Detect which cell encompasses the target text, then output its (X, Y) center coordinate. 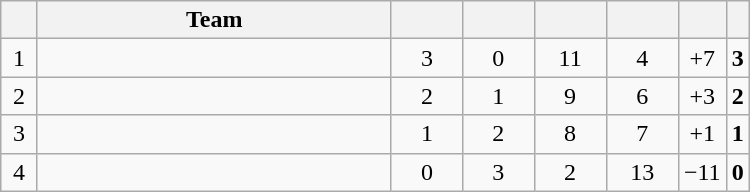
Team (214, 20)
+3 (702, 96)
11 (570, 58)
8 (570, 134)
7 (642, 134)
9 (570, 96)
+7 (702, 58)
13 (642, 172)
−11 (702, 172)
+1 (702, 134)
6 (642, 96)
